From the cell containing the given text, extract its center point as [X, Y] coordinate. 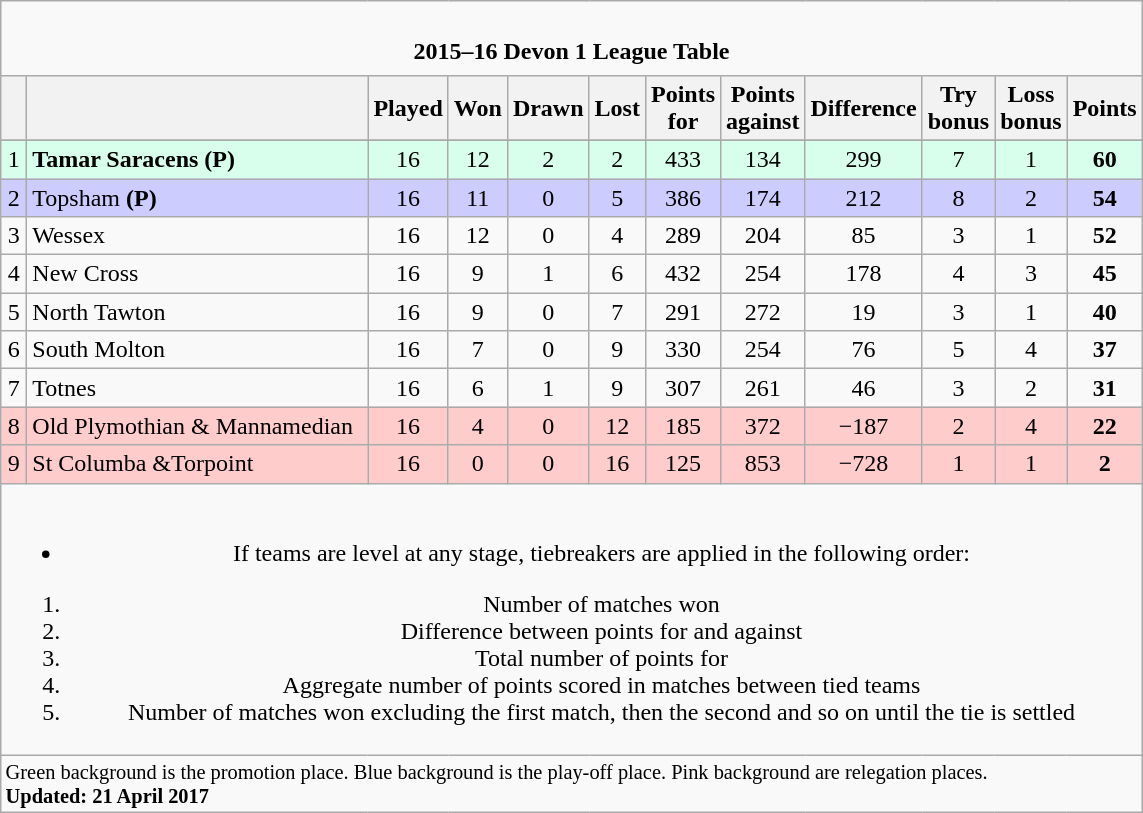
Wessex [198, 236]
Points against [763, 108]
174 [763, 197]
54 [1104, 197]
22 [1104, 426]
Topsham (P) [198, 197]
Old Plymothian & Mannamedian [198, 426]
Lost [617, 108]
432 [682, 274]
372 [763, 426]
307 [682, 388]
60 [1104, 159]
Loss bonus [1031, 108]
Try bonus [958, 108]
204 [763, 236]
85 [864, 236]
272 [763, 312]
386 [682, 197]
19 [864, 312]
330 [682, 350]
Points for [682, 108]
Drawn [548, 108]
289 [682, 236]
11 [478, 197]
433 [682, 159]
St Columba &Torpoint [198, 464]
North Tawton [198, 312]
185 [682, 426]
Green background is the promotion place. Blue background is the play-off place. Pink background are relegation places.Updated: 21 April 2017 [572, 784]
125 [682, 464]
76 [864, 350]
261 [763, 388]
Played [408, 108]
291 [682, 312]
Points [1104, 108]
299 [864, 159]
Totnes [198, 388]
Tamar Saracens (P) [198, 159]
212 [864, 197]
853 [763, 464]
45 [1104, 274]
52 [1104, 236]
South Molton [198, 350]
−187 [864, 426]
New Cross [198, 274]
−728 [864, 464]
178 [864, 274]
134 [763, 159]
46 [864, 388]
Difference [864, 108]
31 [1104, 388]
Won [478, 108]
37 [1104, 350]
40 [1104, 312]
